Determine the (X, Y) coordinate at the center of the cell enclosing the given text.  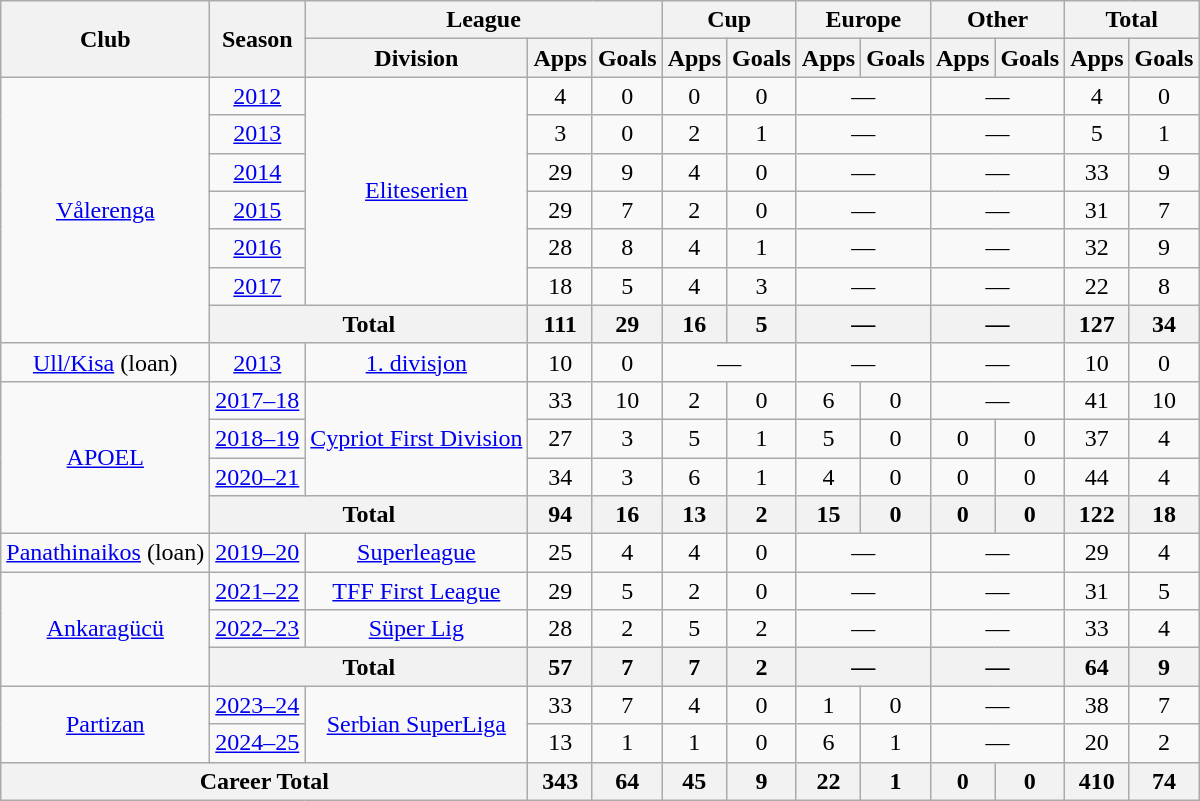
Season (258, 39)
57 (560, 667)
2016 (258, 248)
32 (1097, 248)
37 (1097, 438)
Cypriot First Division (416, 438)
League (484, 20)
2021–22 (258, 591)
127 (1097, 324)
2017 (258, 286)
111 (560, 324)
Career Total (264, 781)
2022–23 (258, 629)
TFF First League (416, 591)
APOEL (106, 457)
2015 (258, 210)
Europe (863, 20)
74 (1164, 781)
2019–20 (258, 553)
2014 (258, 172)
Süper Lig (416, 629)
Eliteserien (416, 191)
410 (1097, 781)
2023–24 (258, 705)
45 (694, 781)
Panathinaikos (loan) (106, 553)
343 (560, 781)
Superleague (416, 553)
2024–25 (258, 743)
1. divisjon (416, 362)
15 (828, 515)
Vålerenga (106, 210)
Ankaragücü (106, 629)
25 (560, 553)
Ull/Kisa (loan) (106, 362)
122 (1097, 515)
Division (416, 58)
27 (560, 438)
41 (1097, 400)
20 (1097, 743)
Serbian SuperLiga (416, 724)
Other (997, 20)
Partizan (106, 724)
2012 (258, 96)
Club (106, 39)
2020–21 (258, 477)
Cup (729, 20)
94 (560, 515)
2018–19 (258, 438)
2017–18 (258, 400)
44 (1097, 477)
38 (1097, 705)
